Output the (X, Y) coordinate of the center of the cell containing the given text.  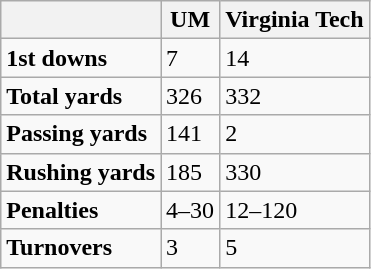
141 (190, 134)
3 (190, 248)
326 (190, 96)
Penalties (81, 210)
Passing yards (81, 134)
UM (190, 20)
14 (295, 58)
Virginia Tech (295, 20)
185 (190, 172)
12–120 (295, 210)
Rushing yards (81, 172)
332 (295, 96)
1st downs (81, 58)
Turnovers (81, 248)
4–30 (190, 210)
Total yards (81, 96)
5 (295, 248)
7 (190, 58)
2 (295, 134)
330 (295, 172)
